Find where the given text appears and provide that cell's center as (x, y) coordinate. 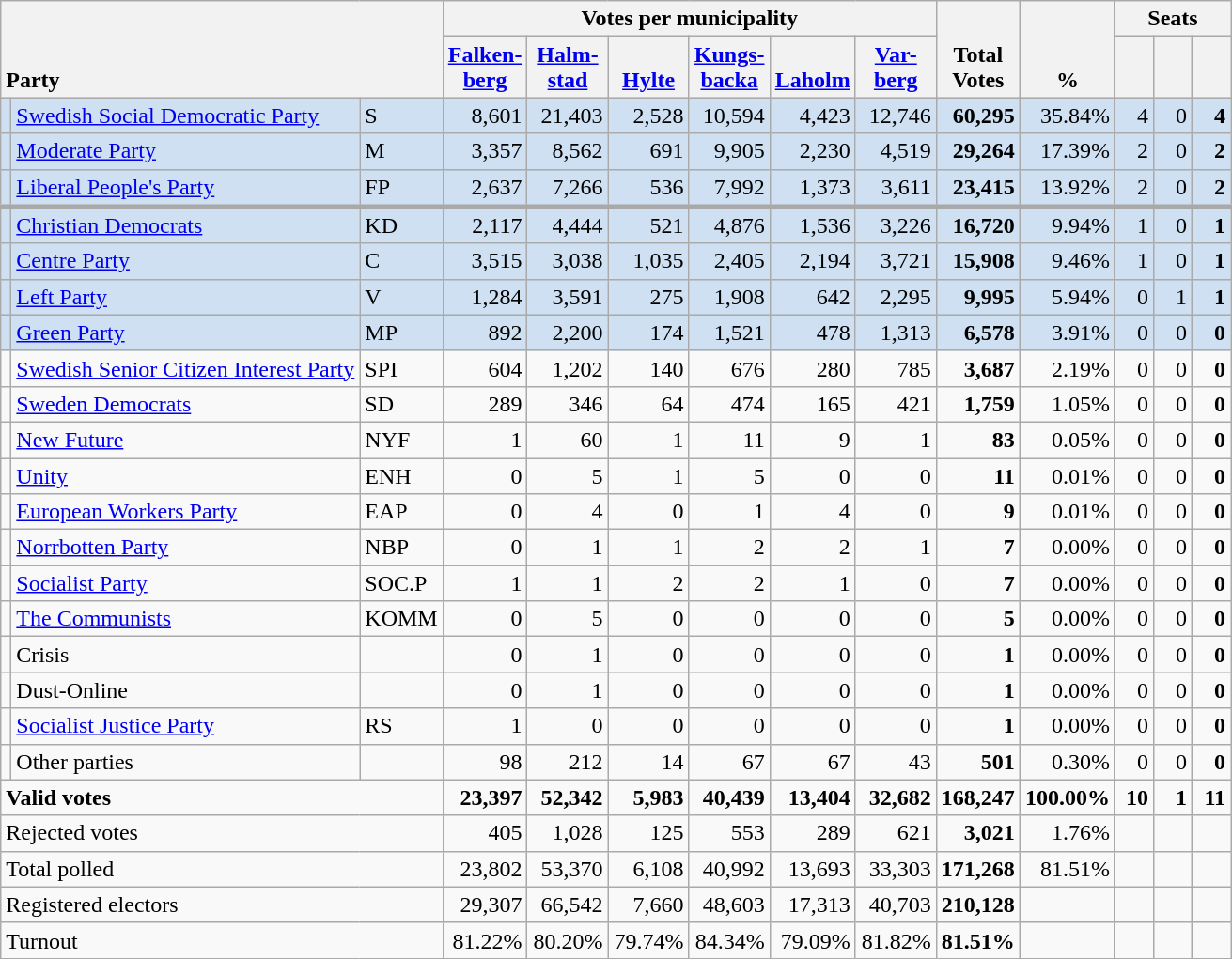
80.20% (568, 940)
0.05% (1068, 440)
81.22% (485, 940)
1,313 (896, 333)
10,594 (729, 116)
Liberal People's Party (186, 188)
32,682 (896, 797)
2,295 (896, 297)
79.74% (648, 940)
29,307 (485, 905)
1,028 (568, 833)
17.39% (1068, 151)
621 (896, 833)
52,342 (568, 797)
Laholm (812, 68)
Swedish Senior Citizen Interest Party (186, 368)
5,983 (648, 797)
Party (222, 49)
98 (485, 762)
17,313 (812, 905)
1,373 (812, 188)
NYF (401, 440)
C (401, 261)
3.91% (1068, 333)
553 (729, 833)
European Workers Party (186, 512)
23,415 (977, 188)
210,128 (977, 905)
EAP (401, 512)
1,202 (568, 368)
Sweden Democrats (186, 404)
1.05% (1068, 404)
3,038 (568, 261)
M (401, 151)
66,542 (568, 905)
Halm- stad (568, 68)
1,284 (485, 297)
V (401, 297)
43 (896, 762)
536 (648, 188)
13,404 (812, 797)
21,403 (568, 116)
The Communists (186, 619)
Christian Democrats (186, 225)
New Future (186, 440)
NBP (401, 548)
691 (648, 151)
60 (568, 440)
171,268 (977, 869)
23,802 (485, 869)
7,266 (568, 188)
MP (401, 333)
84.34% (729, 940)
8,601 (485, 116)
9.94% (1068, 225)
1,521 (729, 333)
474 (729, 404)
Socialist Justice Party (186, 726)
Votes per municipality (690, 19)
Left Party (186, 297)
2,405 (729, 261)
3,021 (977, 833)
125 (648, 833)
5.94% (1068, 297)
Registered electors (222, 905)
4,444 (568, 225)
Socialist Party (186, 583)
Seats (1173, 19)
Moderate Party (186, 151)
212 (568, 762)
421 (896, 404)
ENH (401, 476)
Falken- berg (485, 68)
10 (1133, 797)
501 (977, 762)
3,226 (896, 225)
Norrbotten Party (186, 548)
3,687 (977, 368)
Total polled (222, 869)
3,611 (896, 188)
1,908 (729, 297)
Swedish Social Democratic Party (186, 116)
SOC.P (401, 583)
S (401, 116)
40,703 (896, 905)
478 (812, 333)
9,995 (977, 297)
Hylte (648, 68)
168,247 (977, 797)
SPI (401, 368)
9,905 (729, 151)
Unity (186, 476)
2,528 (648, 116)
3,591 (568, 297)
4,876 (729, 225)
9.46% (1068, 261)
Rejected votes (222, 833)
165 (812, 404)
7,660 (648, 905)
14 (648, 762)
4,423 (812, 116)
Turnout (222, 940)
2,230 (812, 151)
64 (648, 404)
Green Party (186, 333)
16,720 (977, 225)
346 (568, 404)
6,578 (977, 333)
12,746 (896, 116)
3,357 (485, 151)
48,603 (729, 905)
53,370 (568, 869)
892 (485, 333)
40,439 (729, 797)
Crisis (186, 655)
Valid votes (222, 797)
604 (485, 368)
140 (648, 368)
FP (401, 188)
642 (812, 297)
1,759 (977, 404)
60,295 (977, 116)
676 (729, 368)
6,108 (648, 869)
83 (977, 440)
3,515 (485, 261)
7,992 (729, 188)
Other parties (186, 762)
1.76% (1068, 833)
2,200 (568, 333)
405 (485, 833)
40,992 (729, 869)
33,303 (896, 869)
13.92% (1068, 188)
15,908 (977, 261)
2,637 (485, 188)
280 (812, 368)
8,562 (568, 151)
13,693 (812, 869)
79.09% (812, 940)
Centre Party (186, 261)
785 (896, 368)
RS (401, 726)
174 (648, 333)
23,397 (485, 797)
521 (648, 225)
KOMM (401, 619)
2,194 (812, 261)
2,117 (485, 225)
81.82% (896, 940)
Total Votes (977, 49)
100.00% (1068, 797)
KD (401, 225)
2.19% (1068, 368)
4,519 (896, 151)
29,264 (977, 151)
Var- berg (896, 68)
Kungs- backa (729, 68)
3,721 (896, 261)
35.84% (1068, 116)
SD (401, 404)
Dust-Online (186, 690)
0.30% (1068, 762)
% (1068, 49)
275 (648, 297)
1,035 (648, 261)
1,536 (812, 225)
